Find where the given text appears and provide that cell's center as (x, y) coordinate. 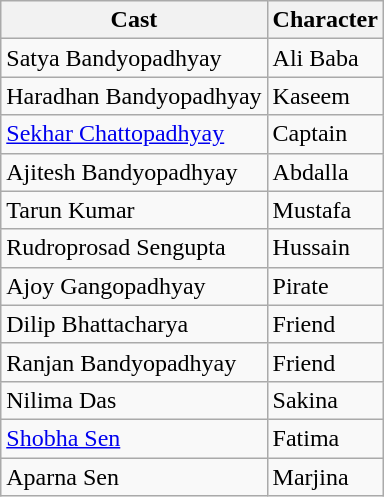
Aparna Sen (134, 477)
Sakina (325, 400)
Kaseem (325, 96)
Dilip Bhattacharya (134, 324)
Fatima (325, 438)
Satya Bandyopadhyay (134, 58)
Mustafa (325, 210)
Cast (134, 20)
Captain (325, 134)
Abdalla (325, 172)
Character (325, 20)
Pirate (325, 286)
Ajitesh Bandyopadhyay (134, 172)
Ali Baba (325, 58)
Nilima Das (134, 400)
Hussain (325, 248)
Shobha Sen (134, 438)
Ajoy Gangopadhyay (134, 286)
Ranjan Bandyopadhyay (134, 362)
Rudroprosad Sengupta (134, 248)
Haradhan Bandyopadhyay (134, 96)
Tarun Kumar (134, 210)
Sekhar Chattopadhyay (134, 134)
Marjina (325, 477)
